Output the [X, Y] coordinate of the center of the cell containing the given text.  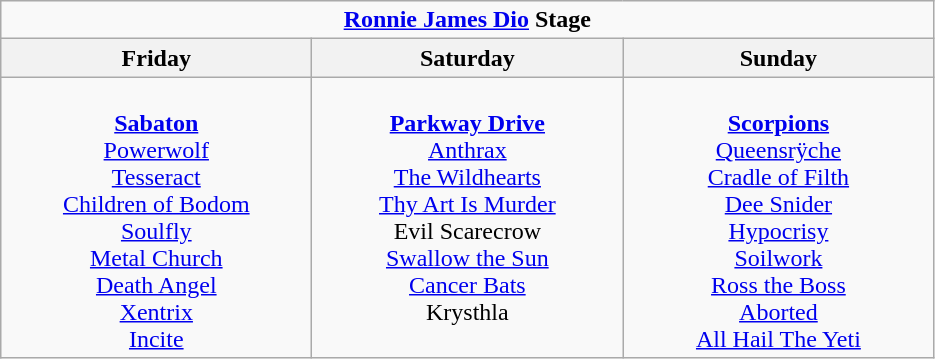
Sabaton Powerwolf Tesseract Children of Bodom Soulfly Metal Church Death Angel Xentrix Incite [156, 218]
Parkway Drive Anthrax The Wildhearts Thy Art Is Murder Evil Scarecrow Swallow the Sun Cancer Bats Krysthla [468, 218]
Scorpions Queensrÿche Cradle of Filth Dee Snider Hypocrisy Soilwork Ross the Boss Aborted All Hail The Yeti [778, 218]
Sunday [778, 58]
Ronnie James Dio Stage [468, 20]
Friday [156, 58]
Saturday [468, 58]
